Find where the given text appears and provide that cell's center as (X, Y) coordinate. 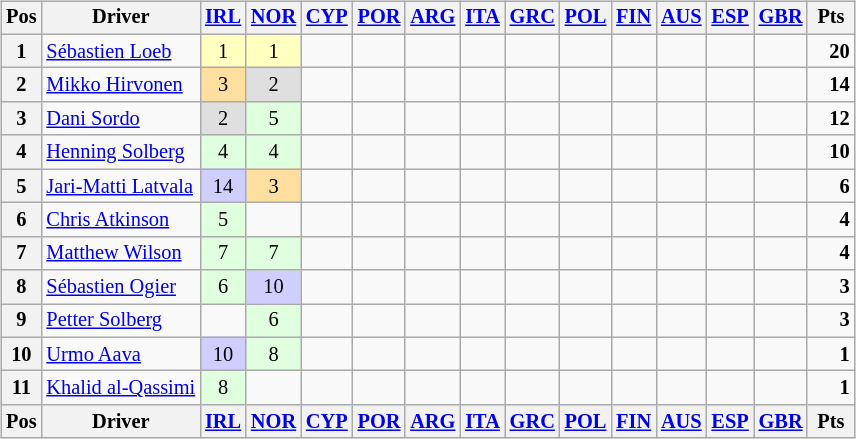
Henning Solberg (120, 152)
Jari-Matti Latvala (120, 186)
Mikko Hirvonen (120, 85)
11 (21, 388)
20 (830, 51)
Dani Sordo (120, 119)
Sébastien Loeb (120, 51)
12 (830, 119)
Urmo Aava (120, 354)
9 (21, 321)
Matthew Wilson (120, 253)
Chris Atkinson (120, 220)
Sébastien Ogier (120, 287)
Petter Solberg (120, 321)
Khalid al-Qassimi (120, 388)
